Identify which cell holds the provided text, then report its [x, y] central coordinate. 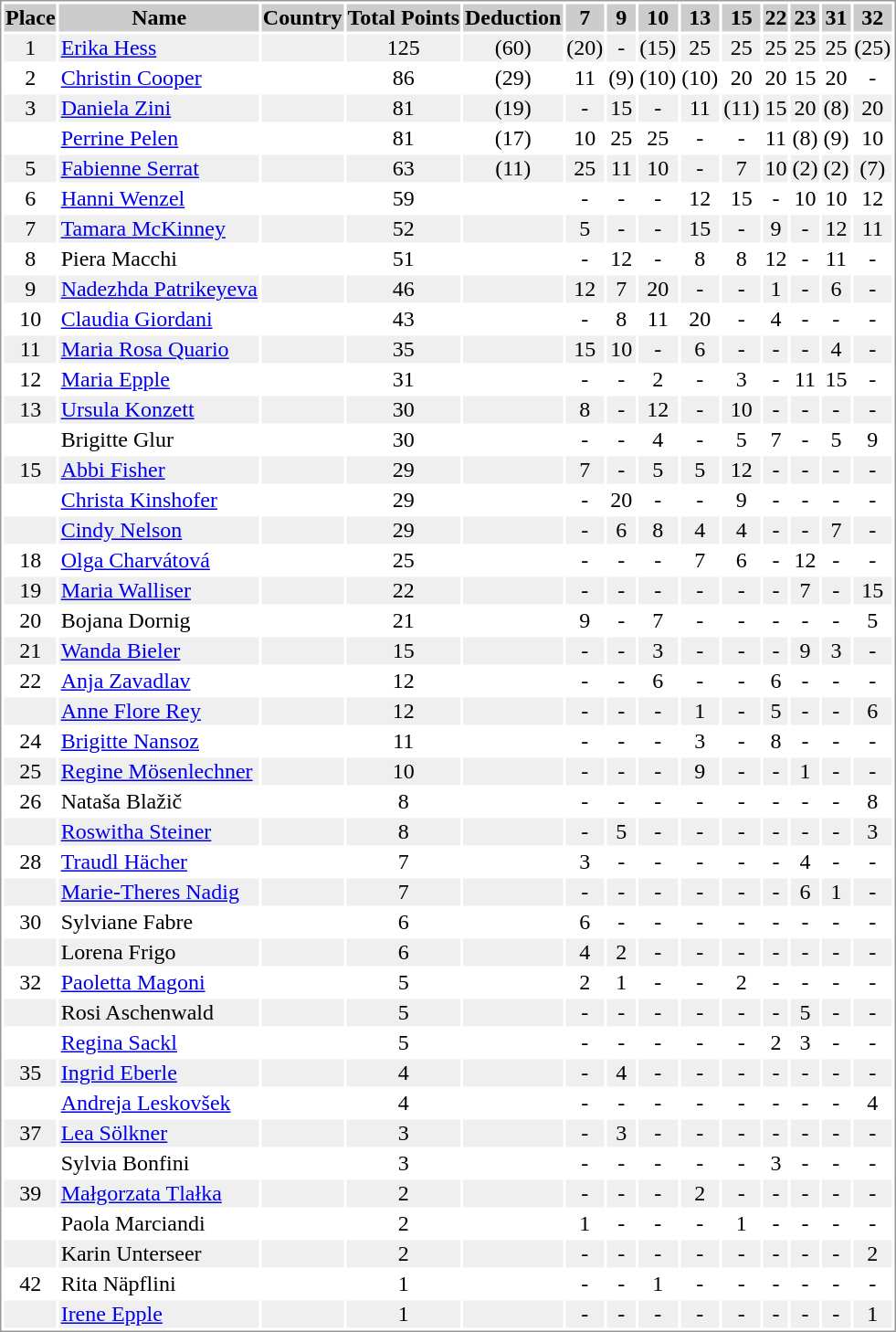
Claudia Giordani [159, 319]
Rosi Aschenwald [159, 1013]
26 [30, 801]
Ingrid Eberle [159, 1073]
Daniela Zini [159, 109]
86 [404, 78]
(60) [513, 48]
Fabienne Serrat [159, 169]
Tamara McKinney [159, 229]
Total Points [404, 17]
Anne Flore Rey [159, 712]
Perrine Pelen [159, 138]
Maria Walliser [159, 591]
24 [30, 741]
Paoletta Magoni [159, 982]
Country [302, 17]
Andreja Leskovšek [159, 1103]
Roswitha Steiner [159, 832]
39 [30, 1194]
Deduction [513, 17]
Brigitte Nansoz [159, 741]
(25) [873, 48]
Abbi Fisher [159, 470]
Sylviane Fabre [159, 922]
Brigitte Glur [159, 439]
59 [404, 198]
52 [404, 229]
Ursula Konzett [159, 410]
Lea Sölkner [159, 1134]
(20) [585, 48]
37 [30, 1134]
46 [404, 290]
Irene Epple [159, 1315]
51 [404, 259]
Hanni Wenzel [159, 198]
(29) [513, 78]
Traudl Hächer [159, 862]
Lorena Frigo [159, 953]
Christa Kinshofer [159, 500]
Regine Mösenlechner [159, 772]
(15) [658, 48]
Rita Näpflini [159, 1284]
18 [30, 560]
Regina Sackl [159, 1042]
Wanda Bieler [159, 651]
Małgorzata Tlałka [159, 1194]
Bojana Dornig [159, 620]
Paola Marciandi [159, 1223]
Maria Epple [159, 379]
Karin Unterseer [159, 1254]
19 [30, 591]
23 [806, 17]
Marie-Theres Nadig [159, 893]
Nadezhda Patrikeyeva [159, 290]
Cindy Nelson [159, 531]
(19) [513, 109]
Maria Rosa Quario [159, 350]
Erika Hess [159, 48]
Place [30, 17]
Christin Cooper [159, 78]
Name [159, 17]
125 [404, 48]
Piera Macchi [159, 259]
(7) [873, 169]
28 [30, 862]
43 [404, 319]
Nataša Blažič [159, 801]
42 [30, 1284]
Sylvia Bonfini [159, 1163]
Anja Zavadlav [159, 681]
(17) [513, 138]
63 [404, 169]
Olga Charvátová [159, 560]
